Return (X, Y) of the center of cell containing provided text 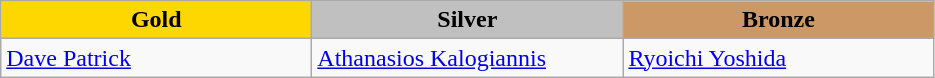
Athanasios Kalogiannis (468, 58)
Ryoichi Yoshida (778, 58)
Gold (156, 20)
Silver (468, 20)
Dave Patrick (156, 58)
Bronze (778, 20)
